Detect which cell encompasses the target text, then output its (x, y) center coordinate. 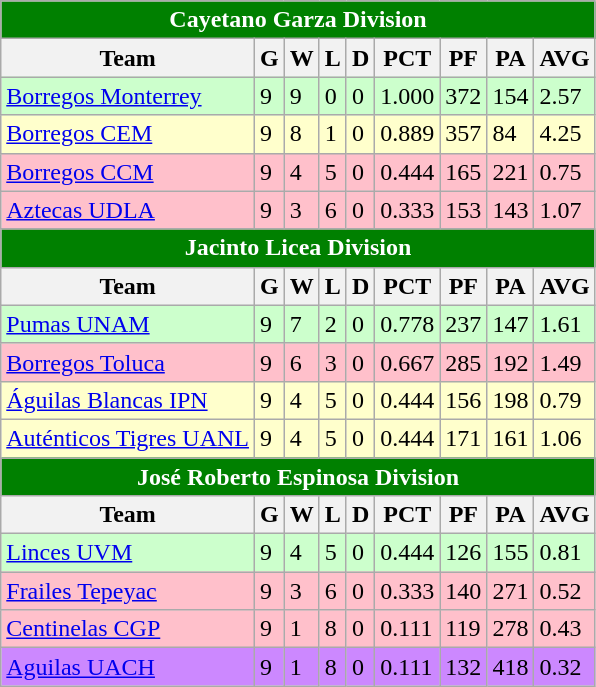
Aztecas UDLA (128, 210)
278 (510, 629)
155 (510, 553)
1.07 (564, 210)
0.778 (408, 324)
Centinelas CGP (128, 629)
357 (464, 134)
2 (332, 324)
0.889 (408, 134)
143 (510, 210)
1.000 (408, 96)
Linces UVM (128, 553)
119 (464, 629)
0.81 (564, 553)
0.79 (564, 400)
140 (464, 591)
198 (510, 400)
156 (464, 400)
Borregos Monterrey (128, 96)
1.06 (564, 438)
372 (464, 96)
161 (510, 438)
165 (464, 172)
285 (464, 362)
84 (510, 134)
José Roberto Espinosa Division (298, 477)
0.52 (564, 591)
2.57 (564, 96)
0.32 (564, 667)
0.667 (408, 362)
1.61 (564, 324)
171 (464, 438)
1.49 (564, 362)
Cayetano Garza Division (298, 20)
Águilas Blancas IPN (128, 400)
Borregos CCM (128, 172)
7 (302, 324)
132 (464, 667)
418 (510, 667)
153 (464, 210)
0.43 (564, 629)
271 (510, 591)
Pumas UNAM (128, 324)
147 (510, 324)
Frailes Tepeyac (128, 591)
192 (510, 362)
Borregos Toluca (128, 362)
154 (510, 96)
237 (464, 324)
126 (464, 553)
0.75 (564, 172)
Auténticos Tigres UANL (128, 438)
Jacinto Licea Division (298, 248)
Aguilas UACH (128, 667)
221 (510, 172)
4.25 (564, 134)
Borregos CEM (128, 134)
